Pinpoint the cell where the given text exists, returning its (X, Y) midpoint coordinate. 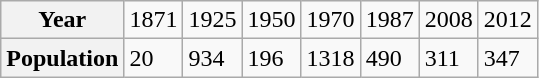
1987 (390, 20)
20 (154, 58)
1925 (212, 20)
347 (508, 58)
311 (448, 58)
1950 (272, 20)
1871 (154, 20)
2012 (508, 20)
490 (390, 58)
1970 (330, 20)
Year (62, 20)
Population (62, 58)
2008 (448, 20)
196 (272, 58)
1318 (330, 58)
934 (212, 58)
